Find where the given text appears and provide that cell's center as (X, Y) coordinate. 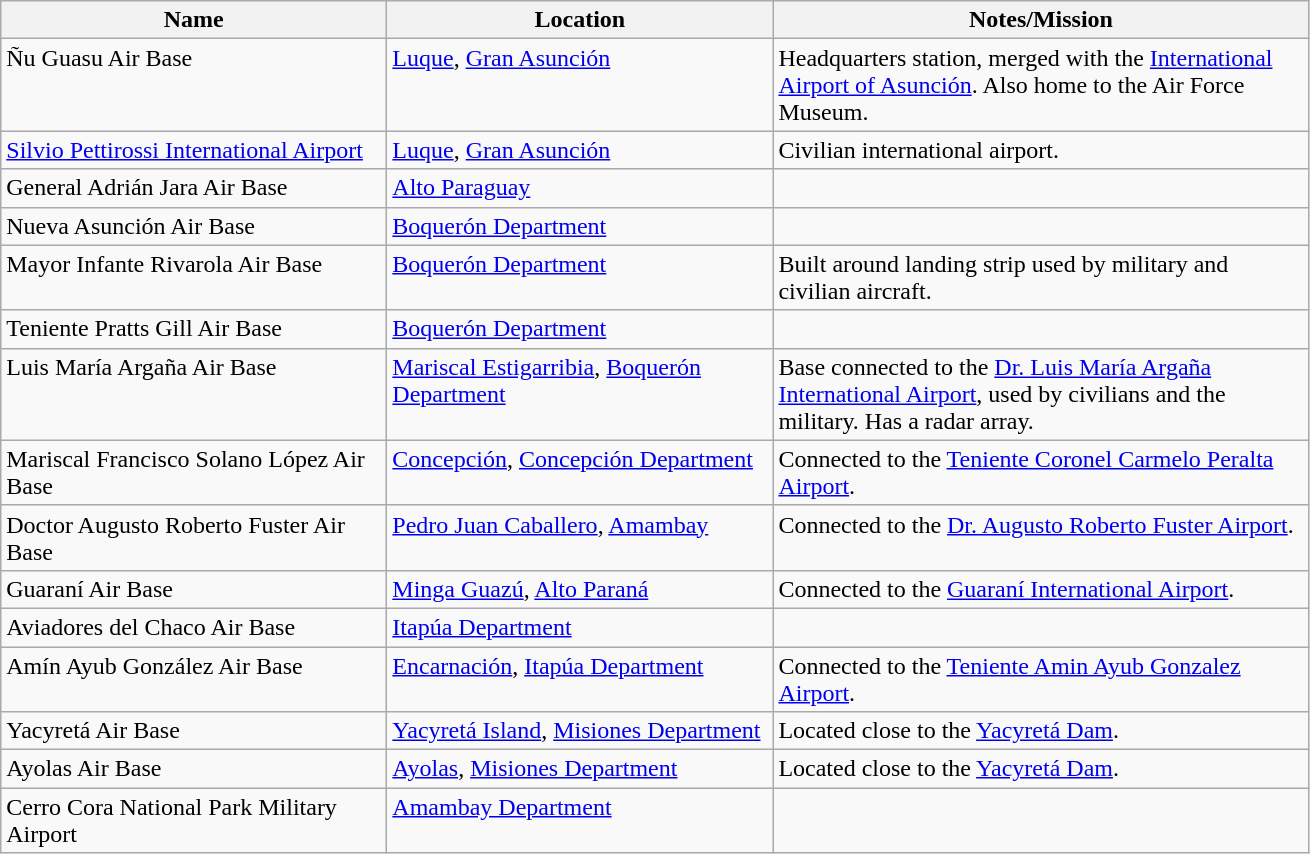
Teniente Pratts Gill Air Base (194, 329)
Mariscal Estigarribia, Boquerón Department (580, 394)
Civilian international airport. (1041, 150)
Connected to the Teniente Coronel Carmelo Peralta Airport. (1041, 472)
Mariscal Francisco Solano López Air Base (194, 472)
Connected to the Guaraní International Airport. (1041, 589)
Pedro Juan Caballero, Amambay (580, 538)
Mayor Infante Rivarola Air Base (194, 278)
Itapúa Department (580, 627)
Ayolas, Misiones Department (580, 769)
Alto Paraguay (580, 188)
Ayolas Air Base (194, 769)
Silvio Pettirossi International Airport (194, 150)
General Adrián Jara Air Base (194, 188)
Connected to the Teniente Amin Ayub Gonzalez Airport. (1041, 678)
Amambay Department (580, 820)
Ñu Guasu Air Base (194, 85)
Guaraní Air Base (194, 589)
Location (580, 20)
Luis María Argaña Air Base (194, 394)
Concepción, Concepción Department (580, 472)
Encarnación, Itapúa Department (580, 678)
Headquarters station, merged with the International Airport of Asunción. Also home to the Air Force Museum. (1041, 85)
Aviadores del Chaco Air Base (194, 627)
Name (194, 20)
Nueva Asunción Air Base (194, 226)
Doctor Augusto Roberto Fuster Air Base (194, 538)
Yacyretá Island, Misiones Department (580, 731)
Cerro Cora National Park Military Airport (194, 820)
Yacyretá Air Base (194, 731)
Built around landing strip used by military and civilian aircraft. (1041, 278)
Base connected to the Dr. Luis María Argaña International Airport, used by civilians and the military. Has a radar array. (1041, 394)
Minga Guazú, Alto Paraná (580, 589)
Connected to the Dr. Augusto Roberto Fuster Airport. (1041, 538)
Amín Ayub González Air Base (194, 678)
Notes/Mission (1041, 20)
